For the text-containing cell, return its midpoint in (X, Y) coordinate format. 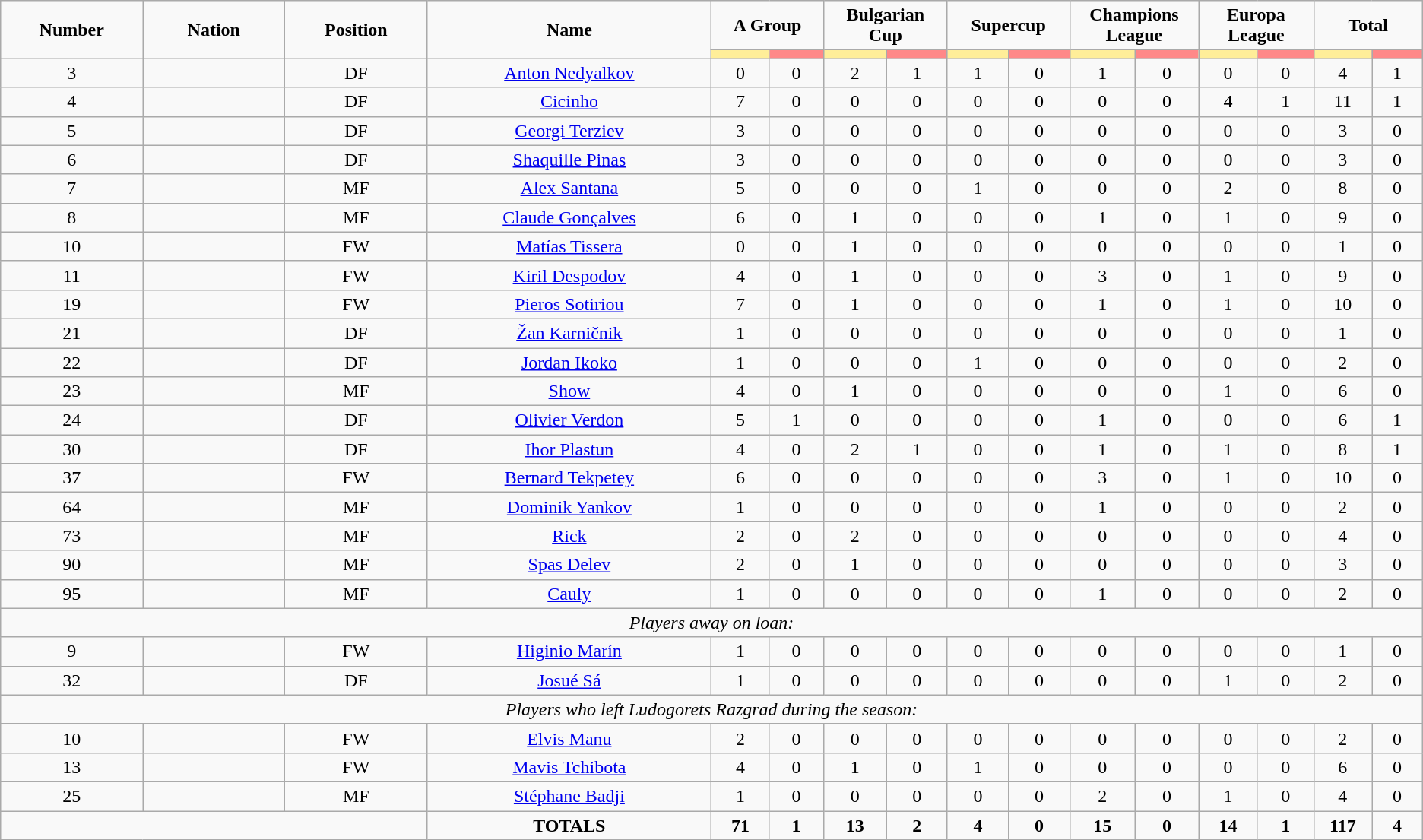
Ihor Plastun (569, 449)
90 (71, 565)
Players away on loan: (711, 623)
Anton Nedyalkov (569, 73)
Kiril Despodov (569, 275)
Bernard Tekpetey (569, 478)
Georgi Terziev (569, 131)
TOTALS (569, 825)
32 (71, 680)
Bulgarian Cup (885, 26)
Matías Tissera (569, 246)
71 (740, 825)
73 (71, 536)
Olivier Verdon (569, 420)
Elvis Manu (569, 738)
Jordan Ikoko (569, 363)
23 (71, 391)
Alex Santana (569, 189)
Show (569, 391)
Spas Delev (569, 565)
Number (71, 30)
Position (356, 30)
Cicinho (569, 102)
Pieros Sotiriou (569, 304)
A Group (768, 26)
117 (1342, 825)
Total (1368, 26)
22 (71, 363)
Žan Karničnik (569, 333)
Claude Gonçalves (569, 217)
Higinio Marín (569, 651)
14 (1228, 825)
Nation (214, 30)
Champions League (1134, 26)
37 (71, 478)
Players who left Ludogorets Razgrad during the season: (711, 709)
Josué Sá (569, 680)
25 (71, 796)
24 (71, 420)
19 (71, 304)
64 (71, 507)
Shaquille Pinas (569, 160)
Supercup (1008, 26)
30 (71, 449)
15 (1102, 825)
Stéphane Badji (569, 796)
Mavis Tchibota (569, 767)
21 (71, 333)
Rick (569, 536)
Name (569, 30)
Europa League (1256, 26)
95 (71, 594)
Cauly (569, 594)
Dominik Yankov (569, 507)
